Extract the (x, y) coordinate from the center of the cell holding the provided text.  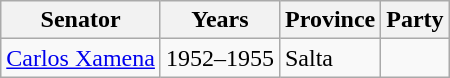
Senator (81, 20)
Years (220, 20)
Salta (330, 58)
Party (415, 20)
1952–1955 (220, 58)
Province (330, 20)
Carlos Xamena (81, 58)
